Extract the (X, Y) coordinate from the center of the cell holding the provided text.  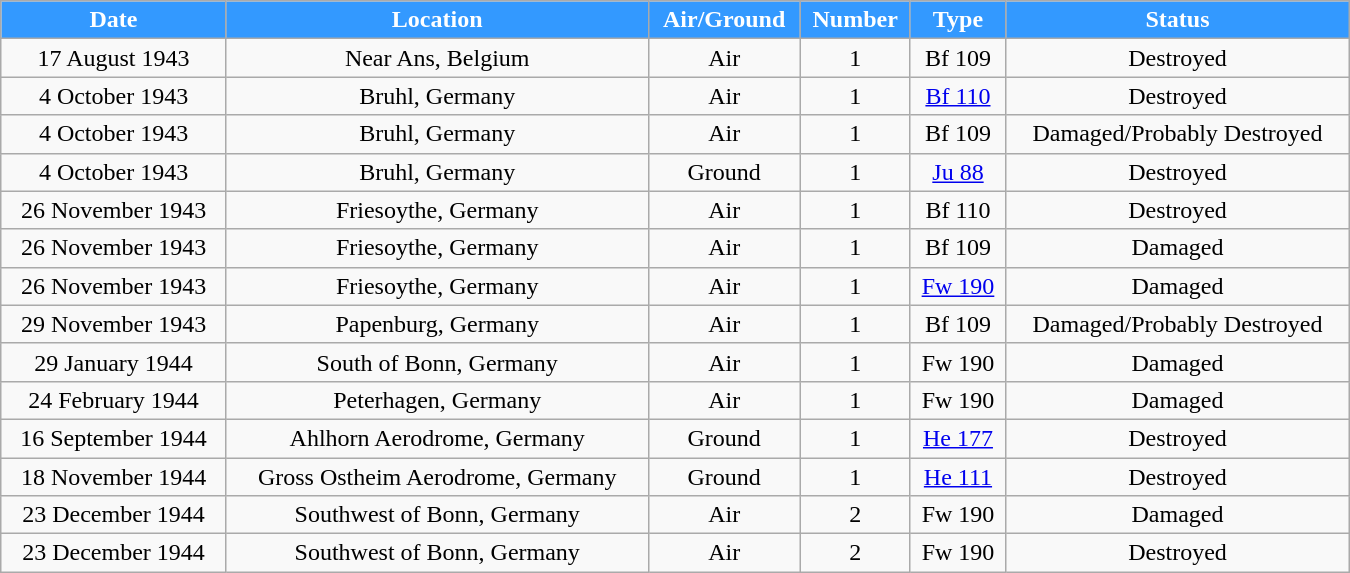
18 November 1944 (114, 477)
Type (958, 20)
Ahlhorn Aerodrome, Germany (437, 438)
Date (114, 20)
Number (855, 20)
17 August 1943 (114, 58)
24 February 1944 (114, 400)
16 September 1944 (114, 438)
Air/Ground (724, 20)
29 January 1944 (114, 362)
Papenburg, Germany (437, 324)
Gross Ostheim Aerodrome, Germany (437, 477)
He 111 (958, 477)
Location (437, 20)
He 177 (958, 438)
South of Bonn, Germany (437, 362)
Near Ans, Belgium (437, 58)
Status (1178, 20)
Peterhagen, Germany (437, 400)
29 November 1943 (114, 324)
Ju 88 (958, 172)
